Search for the cell housing the specified text and yield its (x, y) center coordinate. 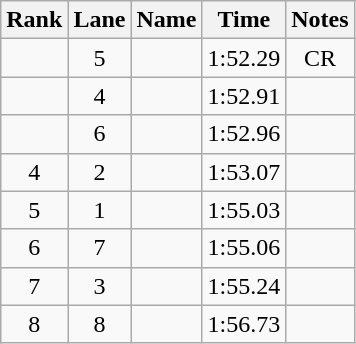
1:53.07 (244, 172)
1 (100, 210)
CR (320, 58)
1:52.96 (244, 134)
1:55.03 (244, 210)
Time (244, 20)
Name (166, 20)
3 (100, 286)
Rank (34, 20)
1:52.29 (244, 58)
1:55.06 (244, 248)
Lane (100, 20)
Notes (320, 20)
1:55.24 (244, 286)
2 (100, 172)
1:52.91 (244, 96)
1:56.73 (244, 324)
